Extract the [X, Y] coordinate from the center of the cell holding the provided text.  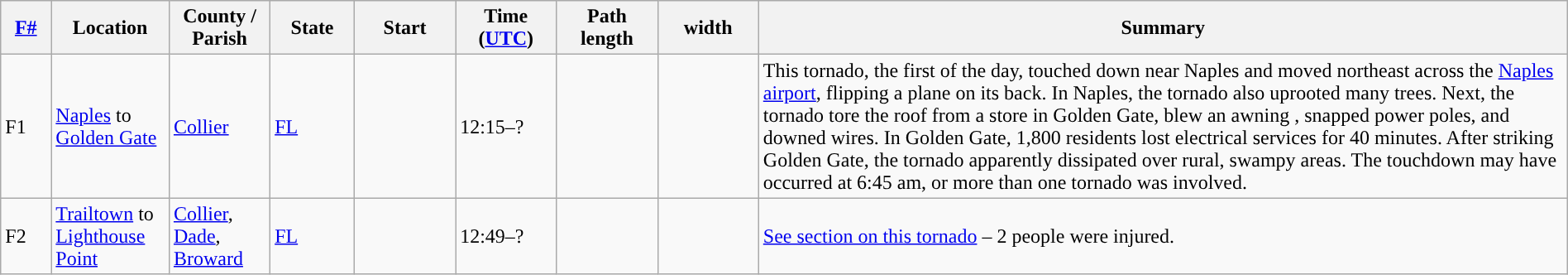
Location [111, 28]
State [313, 28]
Collier [219, 126]
F2 [26, 236]
12:49–? [506, 236]
Trailtown to Lighthouse Point [111, 236]
F1 [26, 126]
County / Parish [219, 28]
Summary [1163, 28]
Collier, Dade, Broward [219, 236]
Start [404, 28]
F# [26, 28]
Path length [607, 28]
See section on this tornado – 2 people were injured. [1163, 236]
Naples to Golden Gate [111, 126]
width [708, 28]
12:15–? [506, 126]
Time (UTC) [506, 28]
